Provide the [x, y] coordinate of the cell's center where the given text is located.  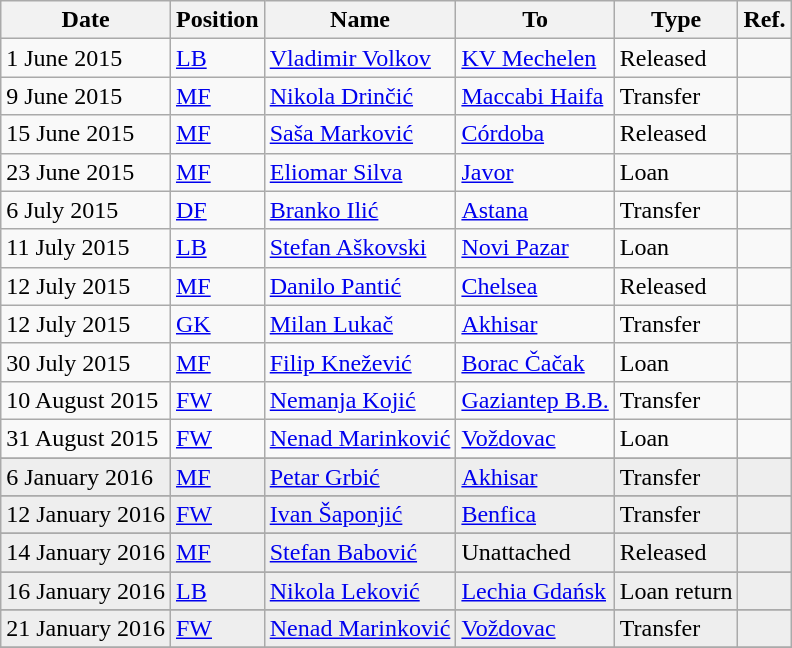
Borac Čačak [535, 362]
Position [217, 20]
21 January 2016 [86, 629]
Chelsea [535, 286]
30 July 2015 [86, 362]
10 August 2015 [86, 400]
To [535, 20]
23 June 2015 [86, 172]
Astana [535, 210]
KV Mechelen [535, 58]
16 January 2016 [86, 591]
Name [360, 20]
31 August 2015 [86, 438]
Type [676, 20]
Córdoba [535, 134]
Vladimir Volkov [360, 58]
Gaziantep B.B. [535, 400]
6 July 2015 [86, 210]
1 June 2015 [86, 58]
Filip Knežević [360, 362]
DF [217, 210]
Milan Lukač [360, 324]
Stefan Babović [360, 553]
Javor [535, 172]
9 June 2015 [86, 96]
Ref. [764, 20]
GK [217, 324]
12 January 2016 [86, 515]
Ivan Šaponjić [360, 515]
Novi Pazar [535, 248]
Date [86, 20]
Nikola Leković [360, 591]
Benfica [535, 515]
Danilo Pantić [360, 286]
6 January 2016 [86, 477]
15 June 2015 [86, 134]
Nikola Drinčić [360, 96]
Nemanja Kojić [360, 400]
Eliomar Silva [360, 172]
Branko Ilić [360, 210]
Stefan Aškovski [360, 248]
Saša Marković [360, 134]
Maccabi Haifa [535, 96]
11 July 2015 [86, 248]
Unattached [535, 553]
Petar Grbić [360, 477]
Lechia Gdańsk [535, 591]
14 January 2016 [86, 553]
Loan return [676, 591]
